Return the (x, y) coordinate for the center point of the cell that contains the specified text.  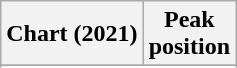
Chart (2021) (72, 34)
Peakposition (189, 34)
